Identify which cell holds the provided text, then report its [x, y] central coordinate. 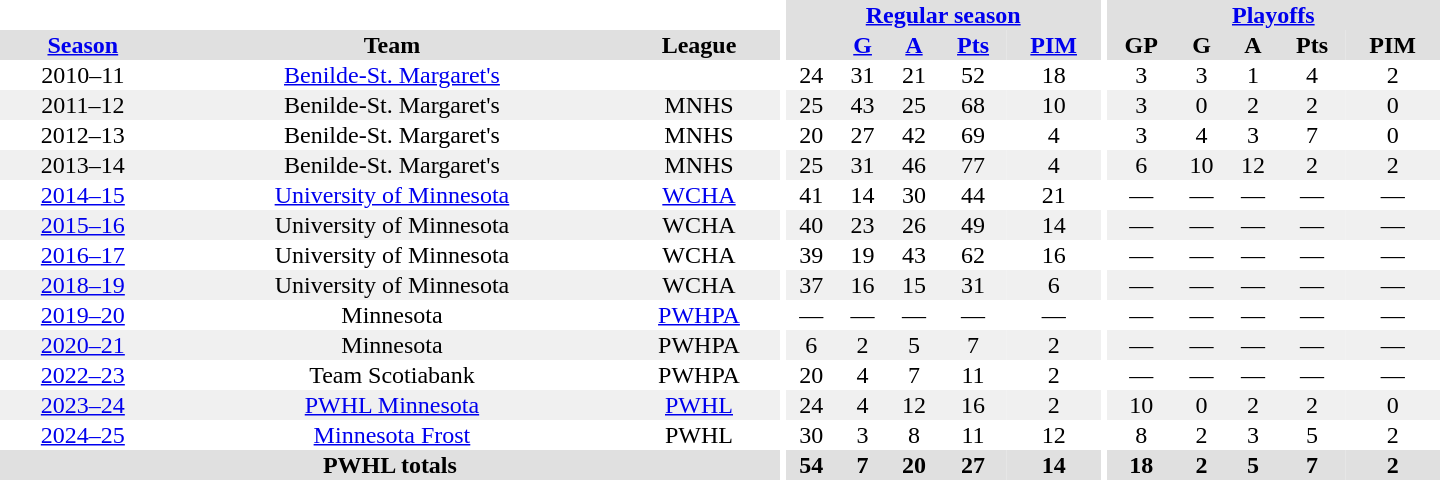
PWHL totals [390, 465]
2024–25 [83, 435]
26 [914, 225]
15 [914, 285]
37 [810, 285]
2015–16 [83, 225]
62 [974, 255]
39 [810, 255]
2022–23 [83, 375]
52 [974, 75]
2018–19 [83, 285]
Season [83, 45]
GP [1142, 45]
2012–13 [83, 135]
2023–24 [83, 405]
Team [392, 45]
49 [974, 225]
2014–15 [83, 195]
2010–11 [83, 75]
23 [862, 225]
68 [974, 105]
2020–21 [83, 345]
Playoffs [1274, 15]
44 [974, 195]
2011–12 [83, 105]
1 [1252, 75]
40 [810, 225]
League [699, 45]
Regular season [942, 15]
41 [810, 195]
Team Scotiabank [392, 375]
Minnesota Frost [392, 435]
69 [974, 135]
54 [810, 465]
PWHL Minnesota [392, 405]
77 [974, 165]
42 [914, 135]
2019–20 [83, 315]
46 [914, 165]
2013–14 [83, 165]
2016–17 [83, 255]
19 [862, 255]
